Pinpoint the cell where the given text exists, returning its [X, Y] midpoint coordinate. 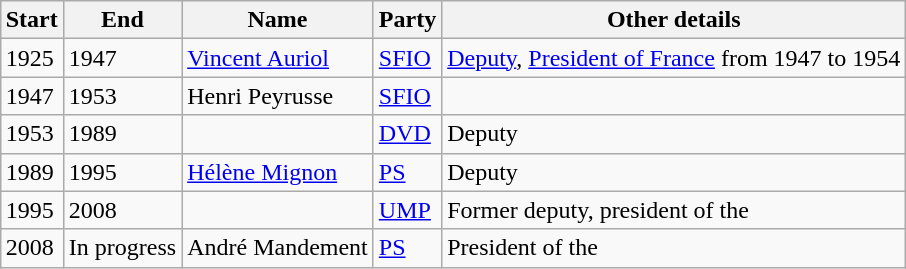
Former deputy, president of the [674, 210]
Hélène Mignon [278, 172]
Henri Peyrusse [278, 96]
In progress [122, 248]
Name [278, 20]
André Mandement [278, 248]
DVD [407, 134]
UMP [407, 210]
End [122, 20]
1925 [32, 58]
Deputy, President of France from 1947 to 1954 [674, 58]
President of the [674, 248]
Other details [674, 20]
Vincent Auriol [278, 58]
Start [32, 20]
Party [407, 20]
